Locate the cell with the specified text and output its (X, Y) center coordinate. 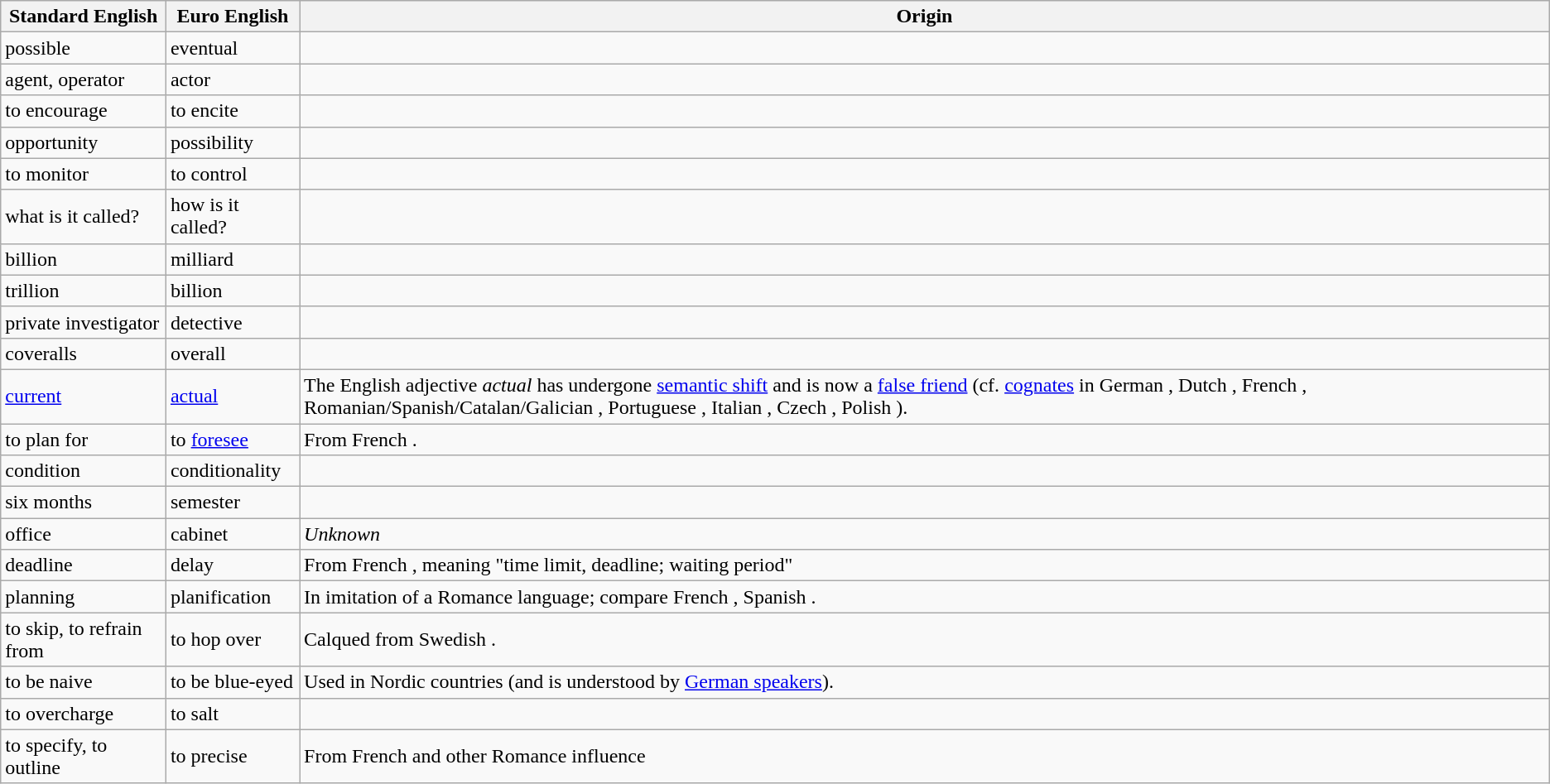
to overcharge (84, 714)
In imitation of a Romance language; compare French , Spanish . (925, 597)
to be blue-eyed (232, 682)
to specify, to outline (84, 757)
Calqued from Swedish . (925, 639)
planning (84, 597)
Standard English (84, 17)
possible (84, 48)
Used in Nordic countries (and is understood by German speakers). (925, 682)
actual (232, 396)
detective (232, 322)
to control (232, 174)
coveralls (84, 354)
conditionality (232, 471)
Origin (925, 17)
condition (84, 471)
to skip, to refrain from (84, 639)
how is it called? (232, 217)
to monitor (84, 174)
milliard (232, 259)
planification (232, 597)
private investigator (84, 322)
actor (232, 79)
opportunity (84, 142)
eventual (232, 48)
to hop over (232, 639)
From French and other Romance influence (925, 757)
to encite (232, 111)
cabinet (232, 534)
six months (84, 503)
to salt (232, 714)
deadline (84, 565)
From French , meaning "time limit, deadline; waiting period" (925, 565)
to encourage (84, 111)
Euro English (232, 17)
office (84, 534)
current (84, 396)
possibility (232, 142)
to plan for (84, 440)
delay (232, 565)
semester (232, 503)
From French . (925, 440)
to precise (232, 757)
to foresee (232, 440)
trillion (84, 291)
to be naive (84, 682)
what is it called? (84, 217)
Unknown (925, 534)
overall (232, 354)
agent, operator (84, 79)
